For the text-containing cell, return its midpoint in (x, y) coordinate format. 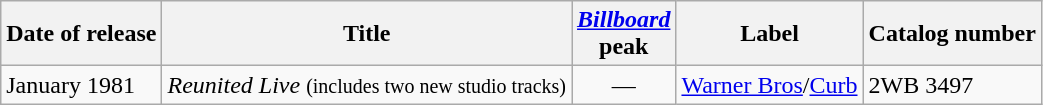
Date of release (82, 34)
Billboardpeak (624, 34)
January 1981 (82, 85)
Catalog number (952, 34)
Title (367, 34)
— (624, 85)
Reunited Live (includes two new studio tracks) (367, 85)
2WB 3497 (952, 85)
Label (770, 34)
Warner Bros/Curb (770, 85)
